Locate the cell with the specified text and output its [X, Y] center coordinate. 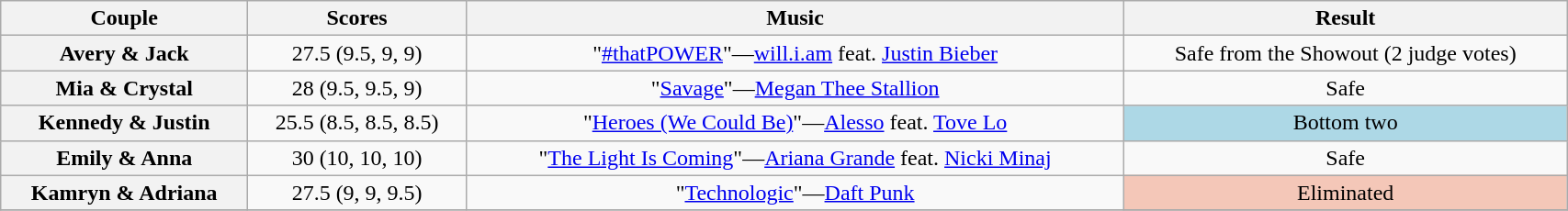
"Heroes (We Could Be)"—Alesso feat. Tove Lo [795, 123]
Kamryn & Adriana [125, 193]
27.5 (9.5, 9, 9) [357, 53]
Bottom two [1346, 123]
25.5 (8.5, 8.5, 8.5) [357, 123]
Safe from the Showout (2 judge votes) [1346, 53]
"Savage"—Megan Thee Stallion [795, 88]
Emily & Anna [125, 158]
Kennedy & Justin [125, 123]
Avery & Jack [125, 53]
Eliminated [1346, 193]
"#thatPOWER"—will.i.am feat. Justin Bieber [795, 53]
"Technologic"—Daft Punk [795, 193]
30 (10, 10, 10) [357, 158]
Couple [125, 18]
28 (9.5, 9.5, 9) [357, 88]
Mia & Crystal [125, 88]
Music [795, 18]
27.5 (9, 9, 9.5) [357, 193]
Result [1346, 18]
"The Light Is Coming"—Ariana Grande feat. Nicki Minaj [795, 158]
Scores [357, 18]
